Return (X, Y) of the center of cell containing provided text 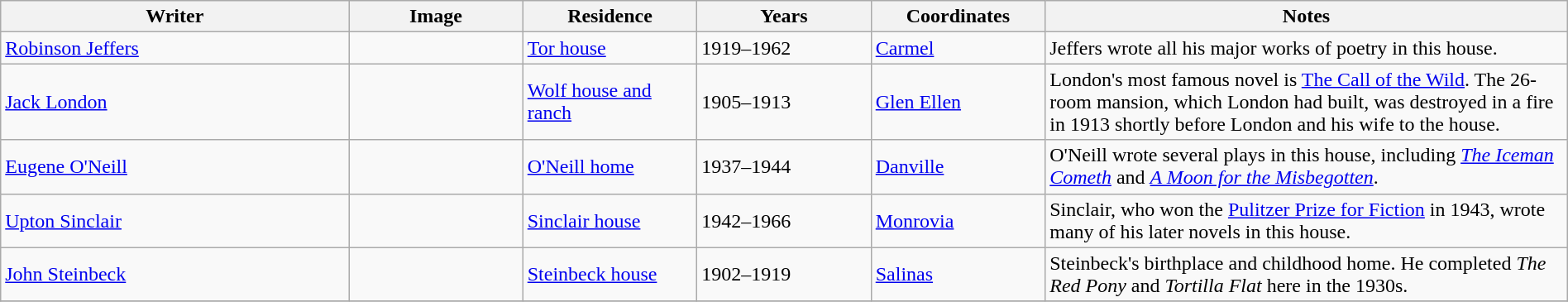
1902–1919 (784, 275)
Writer (175, 17)
1919–1962 (784, 48)
1942–1966 (784, 220)
Monrovia (958, 220)
Carmel (958, 48)
Tor house (610, 48)
Glen Ellen (958, 102)
Notes (1307, 17)
Robinson Jeffers (175, 48)
Upton Sinclair (175, 220)
Image (436, 17)
Steinbeck house (610, 275)
O'Neill home (610, 167)
Coordinates (958, 17)
1905–1913 (784, 102)
O'Neill wrote several plays in this house, including The Iceman Cometh and A Moon for the Misbegotten. (1307, 167)
Steinbeck's birthplace and childhood home. He completed The Red Pony and Tortilla Flat here in the 1930s. (1307, 275)
Eugene O'Neill (175, 167)
Salinas (958, 275)
Years (784, 17)
Sinclair, who won the Pulitzer Prize for Fiction in 1943, wrote many of his later novels in this house. (1307, 220)
Jack London (175, 102)
Sinclair house (610, 220)
Wolf house and ranch (610, 102)
Jeffers wrote all his major works of poetry in this house. (1307, 48)
Danville (958, 167)
1937–1944 (784, 167)
Residence (610, 17)
John Steinbeck (175, 275)
